Detect which cell encompasses the target text, then output its [X, Y] center coordinate. 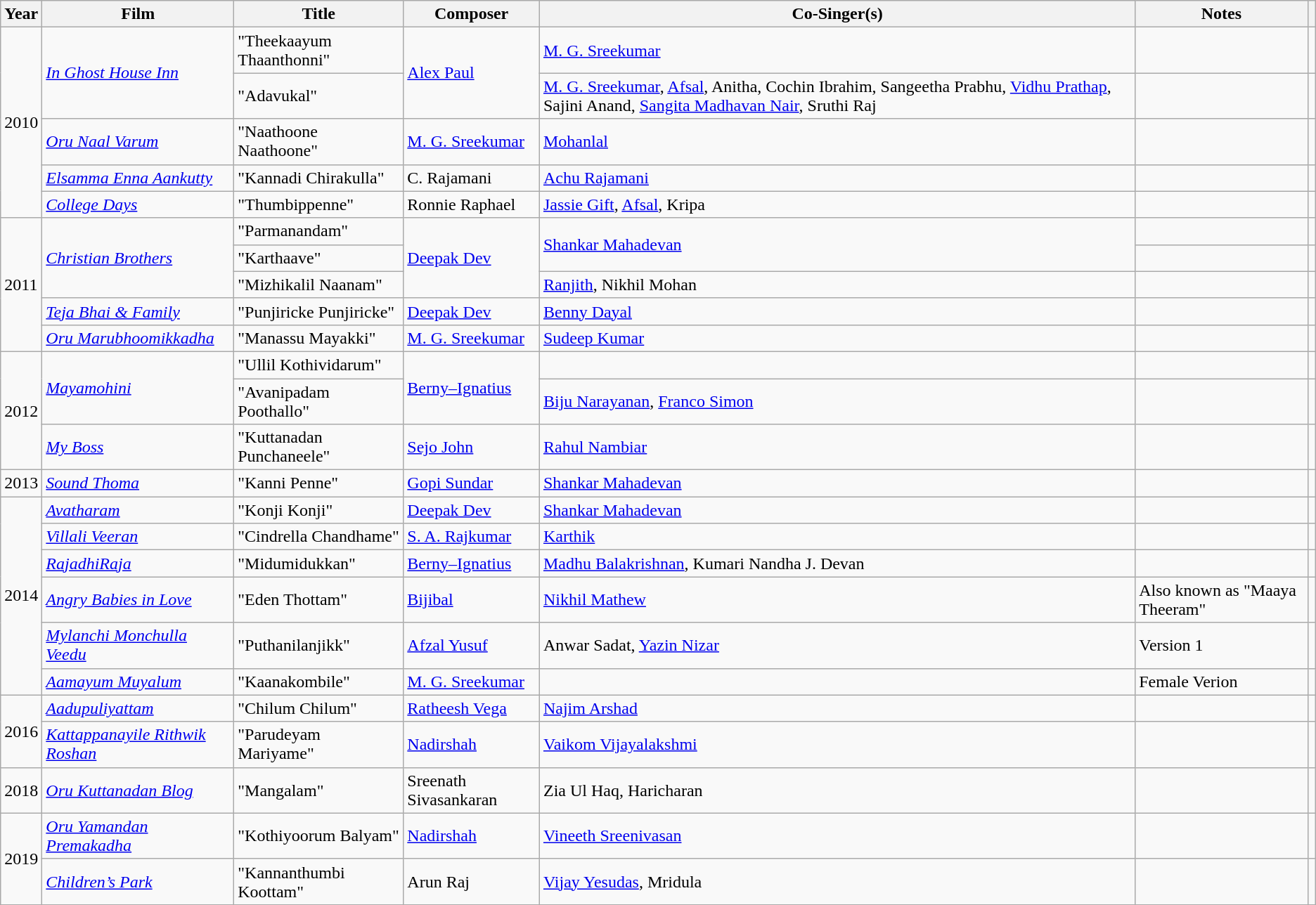
Co-Singer(s) [837, 14]
Title [319, 14]
Year [21, 14]
"Midumidukkan" [319, 564]
2013 [21, 483]
"Kothiyoorum Balyam" [319, 836]
2010 [21, 122]
2019 [21, 859]
"Konji Konji" [319, 510]
"Parudeyam Mariyame" [319, 745]
Oru Kuttanadan Blog [138, 790]
Madhu Balakrishnan, Kumari Nandha J. Devan [837, 564]
Zia Ul Haq, Haricharan [837, 790]
Composer [472, 14]
"Manassu Mayakki" [319, 338]
Vineeth Sreenivasan [837, 836]
"Mizhikalil Naanam" [319, 285]
S. A. Rajkumar [472, 537]
"Cindrella Chandhame" [319, 537]
"Adavukal" [319, 96]
Ranjith, Nikhil Mohan [837, 285]
Alex Paul [472, 73]
Female Verion [1222, 682]
Arun Raj [472, 881]
Vaikom Vijayalakshmi [837, 745]
"Eden Thottam" [319, 600]
Version 1 [1222, 645]
Oru Yamandan Premakadha [138, 836]
"Kaanakombile" [319, 682]
Film [138, 14]
Sound Thoma [138, 483]
Aadupuliyattam [138, 708]
"Parmanandam" [319, 231]
2016 [21, 731]
Mylanchi Monchulla Veedu [138, 645]
Sudeep Kumar [837, 338]
"Theekaayum Thaanthonni" [319, 51]
RajadhiRaja [138, 564]
"Naathoone Naathoone" [319, 142]
Notes [1222, 14]
Benny Dayal [837, 311]
Biju Narayanan, Franco Simon [837, 401]
Karthik [837, 537]
My Boss [138, 447]
"Kanni Penne" [319, 483]
"Chilum Chilum" [319, 708]
"Avanipadam Poothallo" [319, 401]
Anwar Sadat, Yazin Nizar [837, 645]
Teja Bhai & Family [138, 311]
Angry Babies in Love [138, 600]
Jassie Gift, Afsal, Kripa [837, 204]
Children’s Park [138, 881]
C. Rajamani [472, 178]
Mohanlal [837, 142]
"Ullil Kothividarum" [319, 365]
Oru Naal Varum [138, 142]
Avatharam [138, 510]
Achu Rajamani [837, 178]
Gopi Sundar [472, 483]
"Kannadi Chirakulla" [319, 178]
"Kuttanadan Punchaneele" [319, 447]
Bijibal [472, 600]
"Punjiricke Punjiricke" [319, 311]
"Puthanilanjikk" [319, 645]
Sreenath Sivasankaran [472, 790]
Rahul Nambiar [837, 447]
Aamayum Muyalum [138, 682]
Elsamma Enna Aankutty [138, 178]
Christian Brothers [138, 258]
Ratheesh Vega [472, 708]
Vijay Yesudas, Mridula [837, 881]
2018 [21, 790]
Mayamohini [138, 388]
"Thumbippenne" [319, 204]
Ronnie Raphael [472, 204]
2012 [21, 410]
College Days [138, 204]
"Kannanthumbi Koottam" [319, 881]
Afzal Yusuf [472, 645]
Nikhil Mathew [837, 600]
Kattappanayile Rithwik Roshan [138, 745]
Also known as "Maaya Theeram" [1222, 600]
2014 [21, 596]
Villali Veeran [138, 537]
Oru Marubhoomikkadha [138, 338]
Najim Arshad [837, 708]
2011 [21, 285]
Sejo John [472, 447]
"Mangalam" [319, 790]
M. G. Sreekumar, Afsal, Anitha, Cochin Ibrahim, Sangeetha Prabhu, Vidhu Prathap, Sajini Anand, Sangita Madhavan Nair, Sruthi Raj [837, 96]
In Ghost House Inn [138, 73]
"Karthaave" [319, 258]
